Locate the cell with the specified text and output its (x, y) center coordinate. 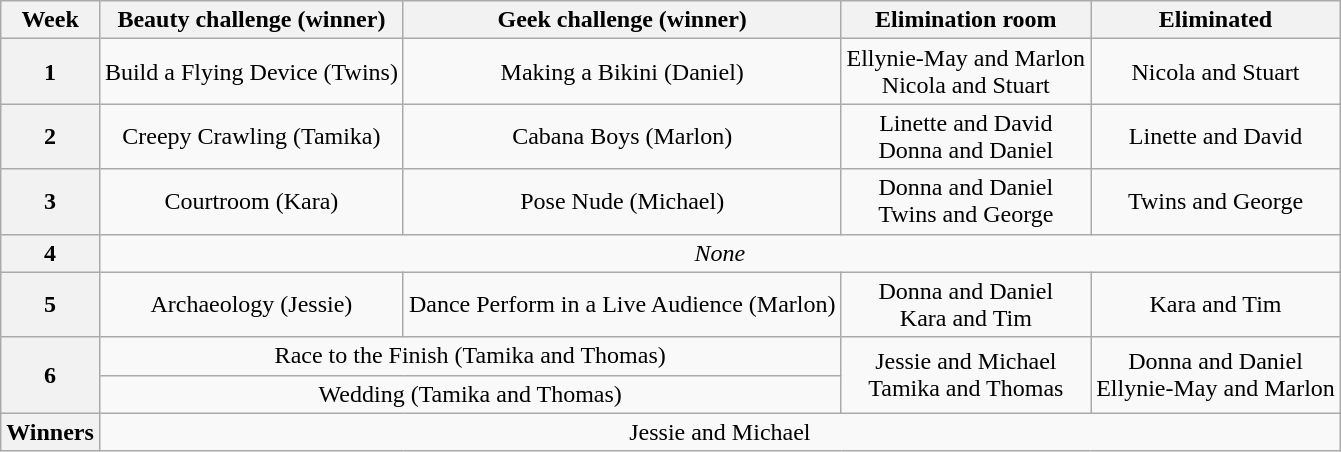
Winners (50, 432)
Donna and DanielEllynie-May and Marlon (1216, 375)
Geek challenge (winner) (622, 20)
Archaeology (Jessie) (251, 304)
6 (50, 375)
Donna and DanielKara and Tim (966, 304)
5 (50, 304)
Donna and DanielTwins and George (966, 202)
Kara and Tim (1216, 304)
Pose Nude (Michael) (622, 202)
Nicola and Stuart (1216, 72)
2 (50, 136)
Creepy Crawling (Tamika) (251, 136)
3 (50, 202)
Week (50, 20)
Ellynie-May and MarlonNicola and Stuart (966, 72)
Beauty challenge (winner) (251, 20)
4 (50, 253)
Cabana Boys (Marlon) (622, 136)
Wedding (Tamika and Thomas) (470, 394)
Linette and David (1216, 136)
Elimination room (966, 20)
Twins and George (1216, 202)
Dance Perform in a Live Audience (Marlon) (622, 304)
Eliminated (1216, 20)
Courtroom (Kara) (251, 202)
Linette and DavidDonna and Daniel (966, 136)
Build a Flying Device (Twins) (251, 72)
None (720, 253)
1 (50, 72)
Making a Bikini (Daniel) (622, 72)
Jessie and MichaelTamika and Thomas (966, 375)
Jessie and Michael (720, 432)
Race to the Finish (Tamika and Thomas) (470, 356)
